Provide the [X, Y] coordinate of the cell's center where the given text is located.  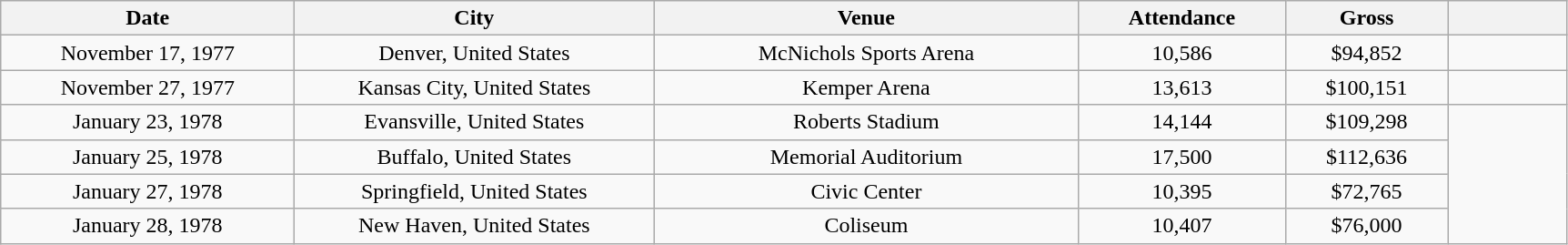
13,613 [1182, 87]
10,407 [1182, 226]
New Haven, United States [475, 226]
Memorial Auditorium [866, 157]
City [475, 18]
$109,298 [1366, 122]
Buffalo, United States [475, 157]
Civic Center [866, 191]
Evansville, United States [475, 122]
Gross [1366, 18]
14,144 [1182, 122]
November 17, 1977 [147, 53]
Kansas City, United States [475, 87]
Attendance [1182, 18]
January 27, 1978 [147, 191]
$72,765 [1366, 191]
10,395 [1182, 191]
Venue [866, 18]
$100,151 [1366, 87]
McNichols Sports Arena [866, 53]
Coliseum [866, 226]
Denver, United States [475, 53]
January 23, 1978 [147, 122]
January 25, 1978 [147, 157]
10,586 [1182, 53]
Kemper Arena [866, 87]
17,500 [1182, 157]
January 28, 1978 [147, 226]
$94,852 [1366, 53]
Roberts Stadium [866, 122]
Date [147, 18]
$76,000 [1366, 226]
Springfield, United States [475, 191]
November 27, 1977 [147, 87]
$112,636 [1366, 157]
